Search for the cell housing the specified text and yield its (x, y) center coordinate. 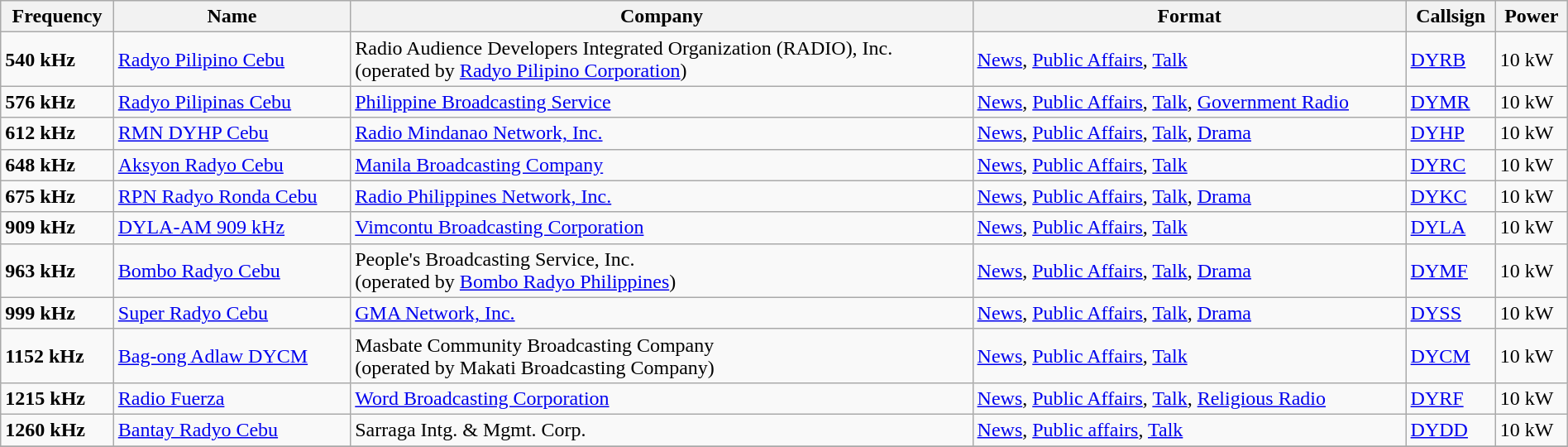
Company (662, 17)
DYLA-AM 909 kHz (232, 228)
Power (1532, 17)
DYCM (1451, 356)
Radio Fuerza (232, 398)
News, Public affairs, Talk (1189, 430)
DYRF (1451, 398)
576 kHz (57, 102)
Radyo Pilipino Cebu (232, 60)
Word Broadcasting Corporation (662, 398)
Frequency (57, 17)
540 kHz (57, 60)
Radio Mindanao Network, Inc. (662, 133)
Philippine Broadcasting Service (662, 102)
DYMF (1451, 270)
1215 kHz (57, 398)
DYLA (1451, 228)
Bag-ong Adlaw DYCM (232, 356)
Radio Philippines Network, Inc. (662, 196)
Manila Broadcasting Company (662, 165)
675 kHz (57, 196)
Radio Audience Developers Integrated Organization (RADIO), Inc.(operated by Radyo Pilipino Corporation) (662, 60)
DYRC (1451, 165)
612 kHz (57, 133)
Format (1189, 17)
News, Public Affairs, Talk, Government Radio (1189, 102)
GMA Network, Inc. (662, 313)
909 kHz (57, 228)
RMN DYHP Cebu (232, 133)
Aksyon Radyo Cebu (232, 165)
Masbate Community Broadcasting Company(operated by Makati Broadcasting Company) (662, 356)
People's Broadcasting Service, Inc.(operated by Bombo Radyo Philippines) (662, 270)
1260 kHz (57, 430)
DYSS (1451, 313)
DYKC (1451, 196)
Bantay Radyo Cebu (232, 430)
Bombo Radyo Cebu (232, 270)
Sarraga Intg. & Mgmt. Corp. (662, 430)
963 kHz (57, 270)
999 kHz (57, 313)
Super Radyo Cebu (232, 313)
648 kHz (57, 165)
DYRB (1451, 60)
Callsign (1451, 17)
DYHP (1451, 133)
Name (232, 17)
News, Public Affairs, Talk, Religious Radio (1189, 398)
RPN Radyo Ronda Cebu (232, 196)
DYMR (1451, 102)
DYDD (1451, 430)
Vimcontu Broadcasting Corporation (662, 228)
Radyo Pilipinas Cebu (232, 102)
1152 kHz (57, 356)
